Pinpoint the cell where the given text exists, returning its [x, y] midpoint coordinate. 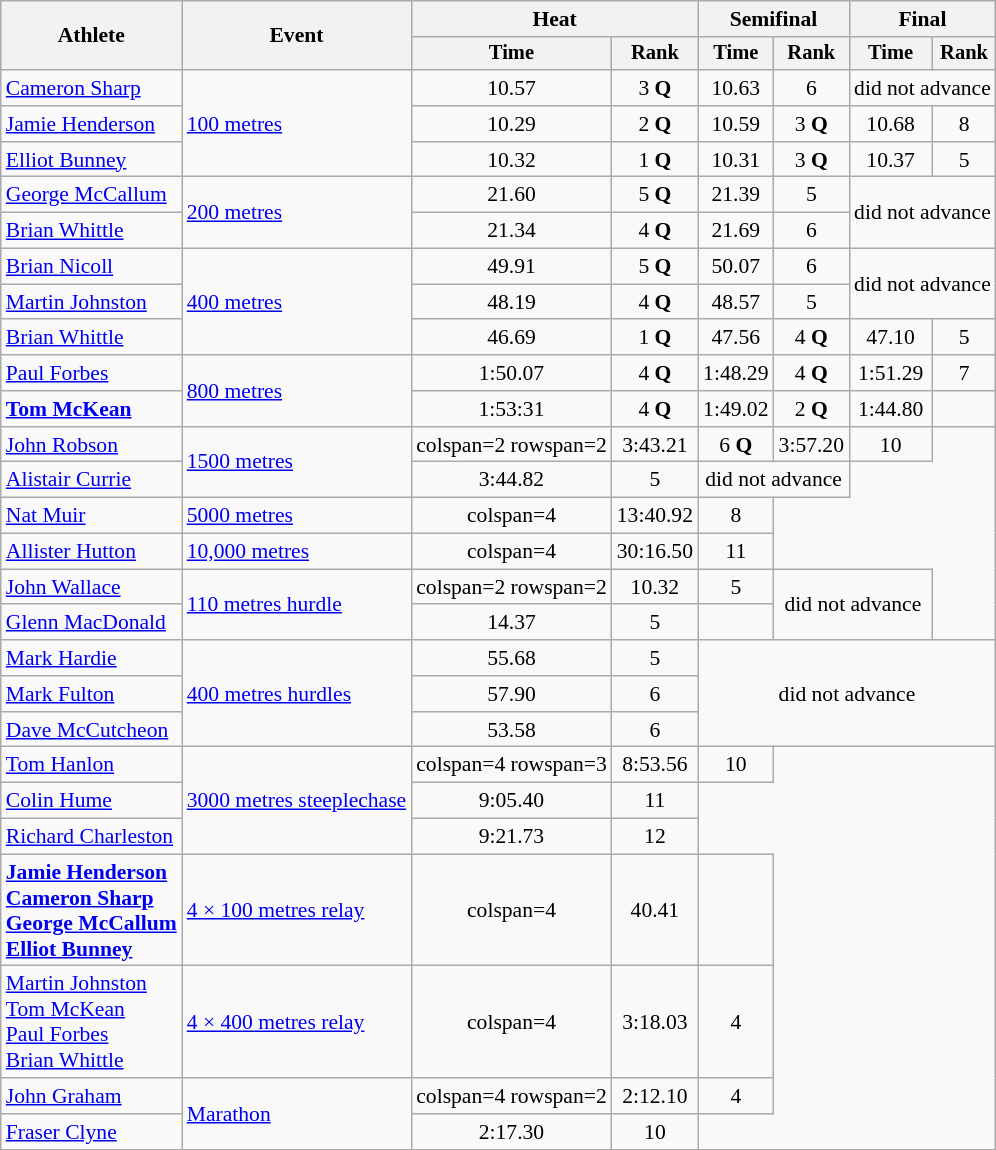
colspan=4 rowspan=2 [512, 1096]
George McCallum [92, 195]
48.57 [736, 302]
53.58 [512, 730]
6 Q [736, 445]
10.37 [890, 160]
1:51.29 [890, 373]
John Wallace [92, 587]
Martin JohnstonTom McKeanPaul ForbesBrian Whittle [92, 1022]
48.19 [512, 302]
Final [922, 19]
John Robson [92, 445]
14.37 [512, 623]
800 metres [297, 390]
110 metres hurdle [297, 604]
21.60 [512, 195]
10.68 [890, 124]
21.69 [736, 231]
1:50.07 [512, 373]
Martin Johnston [92, 302]
3000 metres steeplechase [297, 800]
2:17.30 [512, 1132]
1:49.02 [736, 409]
30:16.50 [655, 552]
8:53.56 [655, 765]
46.69 [512, 338]
13:40.92 [655, 516]
200 metres [297, 212]
57.90 [512, 694]
5000 metres [297, 516]
3:18.03 [655, 1022]
49.91 [512, 267]
10.31 [736, 160]
Fraser Clyne [92, 1132]
Nat Muir [92, 516]
10.29 [512, 124]
7 [964, 373]
Tom McKean [92, 409]
55.68 [512, 658]
400 metres hurdles [297, 694]
Mark Hardie [92, 658]
Heat [554, 19]
Richard Charleston [92, 837]
Brian Nicoll [92, 267]
3:44.82 [512, 480]
100 metres [297, 124]
47.10 [890, 338]
Marathon [297, 1114]
40.41 [655, 910]
4 × 100 metres relay [297, 910]
9:05.40 [512, 801]
1:48.29 [736, 373]
Alistair Currie [92, 480]
12 [655, 837]
Allister Hutton [92, 552]
colspan=4 rowspan=3 [512, 765]
2:12.10 [655, 1096]
10.57 [512, 88]
Tom Hanlon [92, 765]
Paul Forbes [92, 373]
Elliot Bunney [92, 160]
400 metres [297, 302]
1500 metres [297, 462]
47.56 [736, 338]
Semifinal [774, 19]
Jamie Henderson [92, 124]
Colin Hume [92, 801]
Glenn MacDonald [92, 623]
Athlete [92, 36]
21.39 [736, 195]
10,000 metres [297, 552]
Jamie HendersonCameron SharpGeorge McCallumElliot Bunney [92, 910]
1:53:31 [512, 409]
10.63 [736, 88]
3:57.20 [812, 445]
Cameron Sharp [92, 88]
9:21.73 [512, 837]
John Graham [92, 1096]
Dave McCutcheon [92, 730]
Event [297, 36]
Mark Fulton [92, 694]
21.34 [512, 231]
10.59 [736, 124]
3:43.21 [655, 445]
4 × 400 metres relay [297, 1022]
1:44.80 [890, 409]
50.07 [736, 267]
